Find where the given text appears and provide that cell's center as (x, y) coordinate. 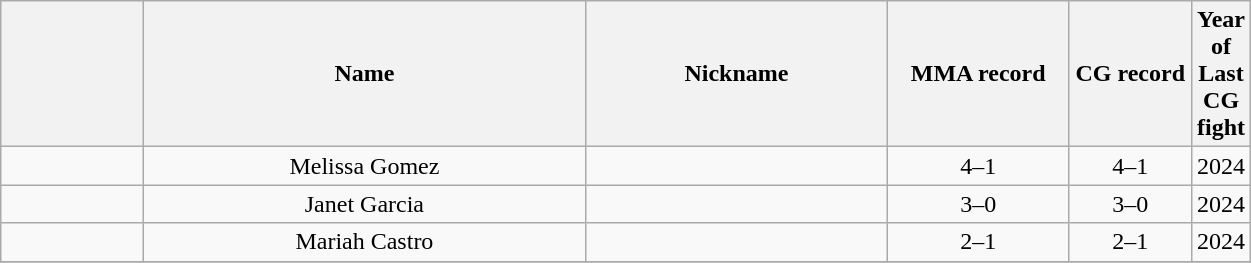
Mariah Castro (364, 242)
Nickname (737, 74)
MMA record (978, 74)
Janet Garcia (364, 204)
Name (364, 74)
Year of Last CG fight (1220, 74)
Melissa Gomez (364, 166)
CG record (1130, 74)
